Find where the given text appears and provide that cell's center as [x, y] coordinate. 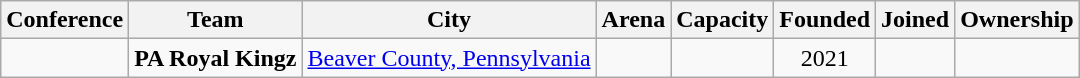
City [449, 20]
Team [216, 20]
2021 [825, 58]
Conference [65, 20]
Beaver County, Pennsylvania [449, 58]
Joined [916, 20]
Founded [825, 20]
PA Royal Kingz [216, 58]
Capacity [722, 20]
Arena [634, 20]
Ownership [1017, 20]
